Determine the [X, Y] coordinate at the center of the cell enclosing the given text.  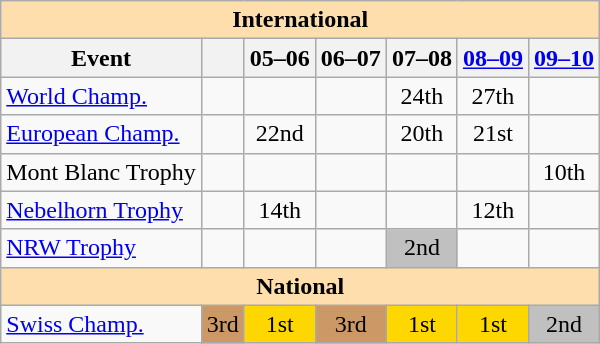
World Champ. [101, 96]
International [300, 20]
20th [422, 134]
European Champ. [101, 134]
08–09 [492, 58]
Mont Blanc Trophy [101, 172]
09–10 [564, 58]
24th [422, 96]
27th [492, 96]
22nd [280, 134]
07–08 [422, 58]
National [300, 286]
05–06 [280, 58]
12th [492, 210]
06–07 [350, 58]
Event [101, 58]
14th [280, 210]
Nebelhorn Trophy [101, 210]
21st [492, 134]
NRW Trophy [101, 248]
Swiss Champ. [101, 324]
10th [564, 172]
